Scan for the cell matching the given text and deliver its (x, y) coordinate at center. 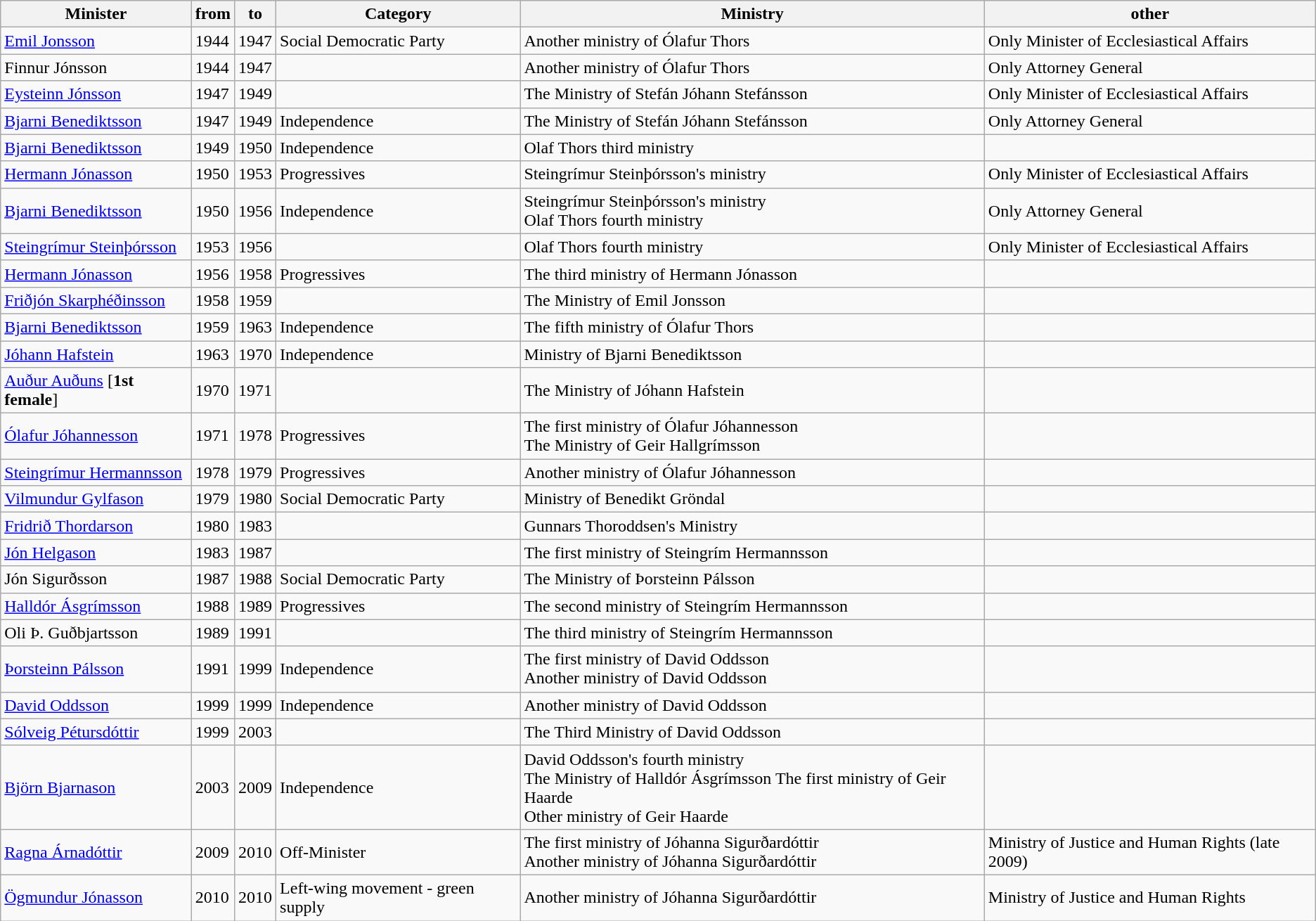
Auður Auðuns [1st female] (96, 391)
Off-Minister (398, 852)
David Oddsson (96, 705)
other (1150, 14)
Jón Helgason (96, 553)
Steingrímur Steinþórsson (96, 247)
Eysteinn Jónsson (96, 94)
Friðjón Skarphéðinsson (96, 300)
The second ministry of Steingrím Hermannsson (752, 606)
The first ministry of Jóhanna SigurðardóttirAnother ministry of Jóhanna Sigurðardóttir (752, 852)
Gunnars Thoroddsen's Ministry (752, 526)
The first ministry of Ólafur JóhannessonThe Ministry of Geir Hallgrímsson (752, 436)
Jóhann Hafstein (96, 354)
Minister (96, 14)
Vilmundur Gylfason (96, 499)
Ministry of Justice and Human Rights (late 2009) (1150, 852)
The third ministry of Hermann Jónasson (752, 273)
Emil Jonsson (96, 41)
Halldór Ásgrímsson (96, 606)
The first ministry of David OddssonAnother ministry of David Oddsson (752, 669)
David Oddsson's fourth ministryThe Ministry of Halldór Ásgrímsson The first ministry of Geir HaardeOther ministry of Geir Haarde (752, 787)
Ministry of Justice and Human Rights (1150, 897)
Oli Þ. Guðbjartsson (96, 633)
Category (398, 14)
Ólafur Jóhannesson (96, 436)
The fifth ministry of Ólafur Thors (752, 327)
Fridrið Thordarson (96, 526)
Another ministry of Ólafur Jóhannesson (752, 472)
The Third Ministry of David Oddsson (752, 732)
Steingrímur Hermannsson (96, 472)
Olaf Thors third ministry (752, 148)
Steingrímur Steinþórsson's ministry (752, 174)
The Ministry of Jóhann Hafstein (752, 391)
Björn Bjarnason (96, 787)
Ministry (752, 14)
Ministry of Benedikt Gröndal (752, 499)
from (212, 14)
Sólveig Pétursdóttir (96, 732)
Steingrímur Steinþórsson's ministryOlaf Thors fourth ministry (752, 211)
to (254, 14)
Ögmundur Jónasson (96, 897)
Another ministry of Jóhanna Sigurðardóttir (752, 897)
Ragna Árnadóttir (96, 852)
Ministry of Bjarni Benediktsson (752, 354)
The Ministry of Þorsteinn Pálsson (752, 579)
Another ministry of David Oddsson (752, 705)
The Ministry of Emil Jonsson (752, 300)
Left-wing movement - green supply (398, 897)
The first ministry of Steingrím Hermannsson (752, 553)
Þorsteinn Pálsson (96, 669)
Jón Sigurðsson (96, 579)
Olaf Thors fourth ministry (752, 247)
Finnur Jónsson (96, 67)
The third ministry of Steingrím Hermannsson (752, 633)
